Locate the cell with the specified text and output its [x, y] center coordinate. 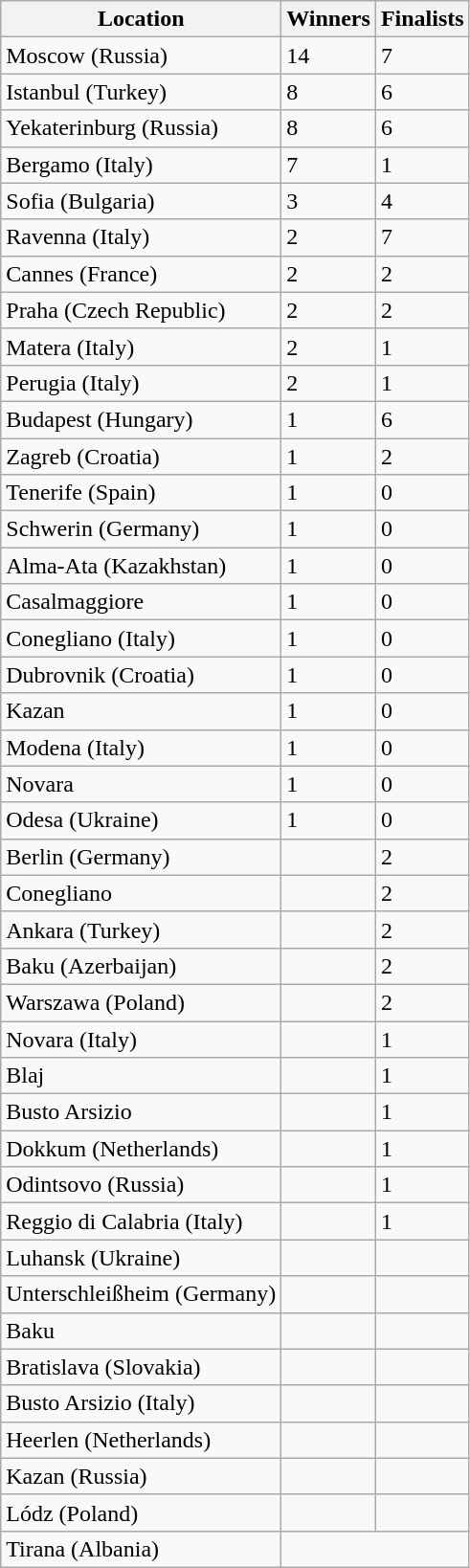
Bratislava (Slovakia) [142, 1367]
Location [142, 19]
Busto Arsizio [142, 1112]
Busto Arsizio (Italy) [142, 1403]
3 [329, 201]
Baku (Azerbaijan) [142, 966]
Baku [142, 1331]
Finalists [422, 19]
Bergamo (Italy) [142, 165]
Sofia (Bulgaria) [142, 201]
Kazan (Russia) [142, 1476]
Casalmaggiore [142, 602]
Luhansk (Ukraine) [142, 1258]
Conegliano (Italy) [142, 638]
Dokkum (Netherlands) [142, 1149]
Zagreb (Croatia) [142, 457]
Ravenna (Italy) [142, 237]
Odintsovo (Russia) [142, 1185]
Yekaterinburg (Russia) [142, 128]
Novara [142, 784]
Budapest (Hungary) [142, 419]
Warszawa (Poland) [142, 1002]
Unterschleißheim (Germany) [142, 1294]
Berlin (Germany) [142, 857]
Dubrovnik (Croatia) [142, 675]
Modena (Italy) [142, 748]
Blaj [142, 1076]
Novara (Italy) [142, 1039]
Alma-Ata (Kazakhstan) [142, 566]
14 [329, 56]
Reggio di Calabria (Italy) [142, 1221]
Praha (Czech Republic) [142, 310]
Lódz (Poland) [142, 1512]
Ankara (Turkey) [142, 930]
Heerlen (Netherlands) [142, 1440]
Matera (Italy) [142, 347]
4 [422, 201]
Conegliano [142, 893]
Cannes (France) [142, 274]
Istanbul (Turkey) [142, 92]
Odesa (Ukraine) [142, 820]
Schwerin (Germany) [142, 529]
Moscow (Russia) [142, 56]
Kazan [142, 711]
Perugia (Italy) [142, 383]
Tirana (Albania) [142, 1549]
Winners [329, 19]
Tenerife (Spain) [142, 493]
